Detect which cell encompasses the target text, then output its [X, Y] center coordinate. 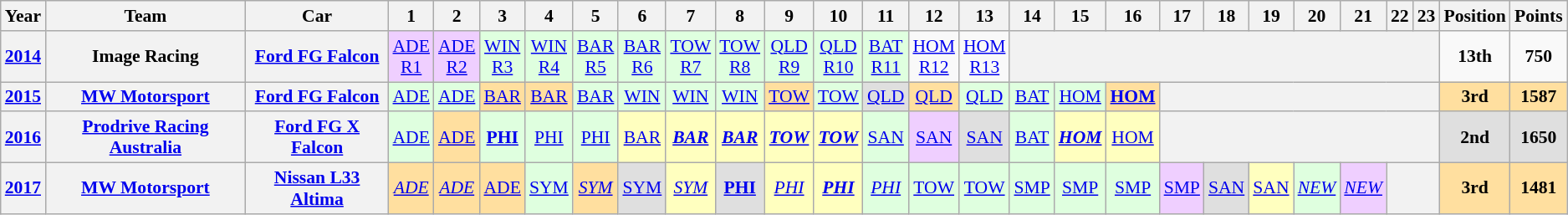
Year [23, 16]
ADER2 [457, 57]
QLDR9 [789, 57]
Image Racing [146, 57]
19 [1271, 16]
WINR4 [549, 57]
2014 [23, 57]
22 [1400, 16]
TOWR7 [691, 57]
Nissan L33 Altima [318, 189]
1 [411, 16]
BARR6 [642, 57]
10 [838, 16]
2015 [23, 97]
Team [146, 16]
Position [1474, 16]
WINR3 [502, 57]
15 [1080, 16]
6 [642, 16]
21 [1363, 16]
13th [1474, 57]
23 [1427, 16]
11 [886, 16]
Car [318, 16]
12 [933, 16]
Ford FG X Falcon [318, 137]
HOMR12 [933, 57]
4 [549, 16]
1587 [1539, 97]
13 [985, 16]
9 [789, 16]
3 [502, 16]
2017 [23, 189]
Points [1539, 16]
2016 [23, 137]
2nd [1474, 137]
5 [595, 16]
7 [691, 16]
ADER1 [411, 57]
QLDR10 [838, 57]
20 [1317, 16]
16 [1133, 16]
750 [1539, 57]
1650 [1539, 137]
17 [1182, 16]
14 [1032, 16]
TOWR8 [739, 57]
8 [739, 16]
BATR11 [886, 57]
HOMR13 [985, 57]
Prodrive Racing Australia [146, 137]
BARR5 [595, 57]
2 [457, 16]
1481 [1539, 189]
18 [1226, 16]
